Pinpoint the cell where the given text exists, returning its [X, Y] midpoint coordinate. 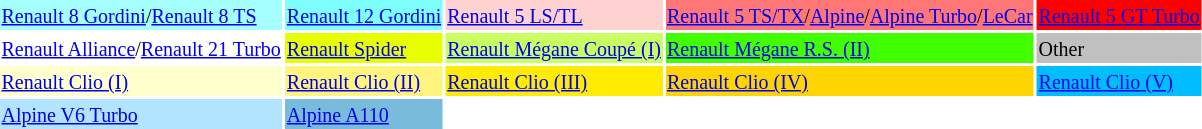
Renault Clio (IV) [850, 81]
Renault 12 Gordini [364, 15]
Renault Mégane Coupé (I) [554, 48]
Renault 5 TS/TX/Alpine/Alpine Turbo/LeCar [850, 15]
Renault 5 LS/TL [554, 15]
Renault 8 Gordini/Renault 8 TS [141, 15]
Renault Mégane R.S. (II) [850, 48]
Alpine A110 [364, 114]
Other [1119, 48]
Renault Clio (III) [554, 81]
Renault Clio (V) [1119, 81]
Renault 5 GT Turbo [1119, 15]
Renault Clio (II) [364, 81]
Renault Clio (I) [141, 81]
Renault Spider [364, 48]
Alpine V6 Turbo [141, 114]
Renault Alliance/Renault 21 Turbo [141, 48]
